Return (x, y) of the center of cell containing provided text 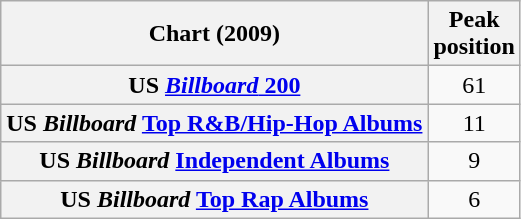
61 (474, 85)
US Billboard Independent Albums (214, 161)
US Billboard 200 (214, 85)
11 (474, 123)
Chart (2009) (214, 34)
9 (474, 161)
Peakposition (474, 34)
US Billboard Top Rap Albums (214, 199)
6 (474, 199)
US Billboard Top R&B/Hip-Hop Albums (214, 123)
